Return the [x, y] coordinate for the center point of the cell that contains the specified text.  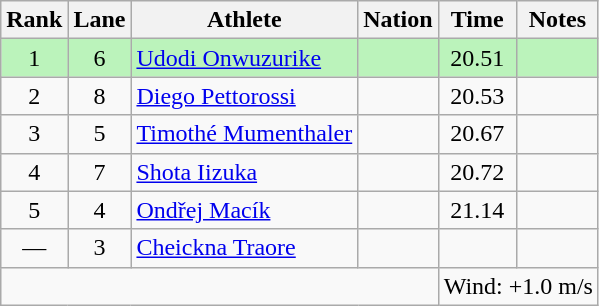
Cheickna Traore [244, 248]
8 [100, 96]
Rank [34, 20]
20.53 [477, 96]
Shota Iizuka [244, 172]
7 [100, 172]
Time [477, 20]
6 [100, 58]
20.51 [477, 58]
Nation [398, 20]
Athlete [244, 20]
Notes [557, 20]
Lane [100, 20]
20.72 [477, 172]
2 [34, 96]
21.14 [477, 210]
Udodi Onwuzurike [244, 58]
Timothé Mumenthaler [244, 134]
Ondřej Macík [244, 210]
20.67 [477, 134]
Wind: +1.0 m/s [518, 286]
— [34, 248]
1 [34, 58]
Diego Pettorossi [244, 96]
